For the text-containing cell, return its midpoint in [x, y] coordinate format. 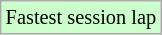
Fastest session lap [81, 17]
